Output the [x, y] coordinate of the center of the cell containing the given text.  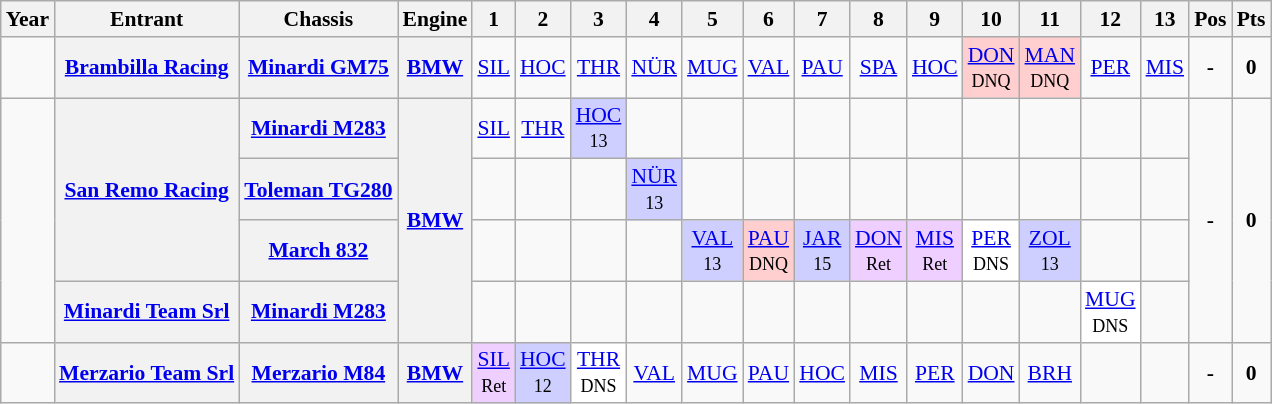
7 [822, 19]
Brambilla Racing [146, 68]
DONRet [878, 250]
Minardi GM75 [318, 68]
Pts [1252, 19]
10 [992, 19]
Toleman TG280 [318, 190]
6 [769, 19]
Year [28, 19]
MANDNQ [1050, 68]
12 [1110, 19]
13 [1166, 19]
1 [494, 19]
JAR15 [822, 250]
Minardi Team Srl [146, 312]
BRH [1050, 372]
March 832 [318, 250]
HOC13 [599, 128]
NÜR [654, 68]
MISRet [935, 250]
VAL13 [712, 250]
PAUDNQ [769, 250]
8 [878, 19]
San Remo Racing [146, 190]
Merzario Team Srl [146, 372]
DONDNQ [992, 68]
SPA [878, 68]
2 [543, 19]
Engine [436, 19]
THRDNS [599, 372]
Pos [1210, 19]
11 [1050, 19]
Merzario M84 [318, 372]
NÜR13 [654, 190]
SILRet [494, 372]
4 [654, 19]
Entrant [146, 19]
3 [599, 19]
PERDNS [992, 250]
ZOL13 [1050, 250]
9 [935, 19]
5 [712, 19]
MUGDNS [1110, 312]
Chassis [318, 19]
HOC12 [543, 372]
DON [992, 372]
